Identify which cell holds the provided text, then report its [X, Y] central coordinate. 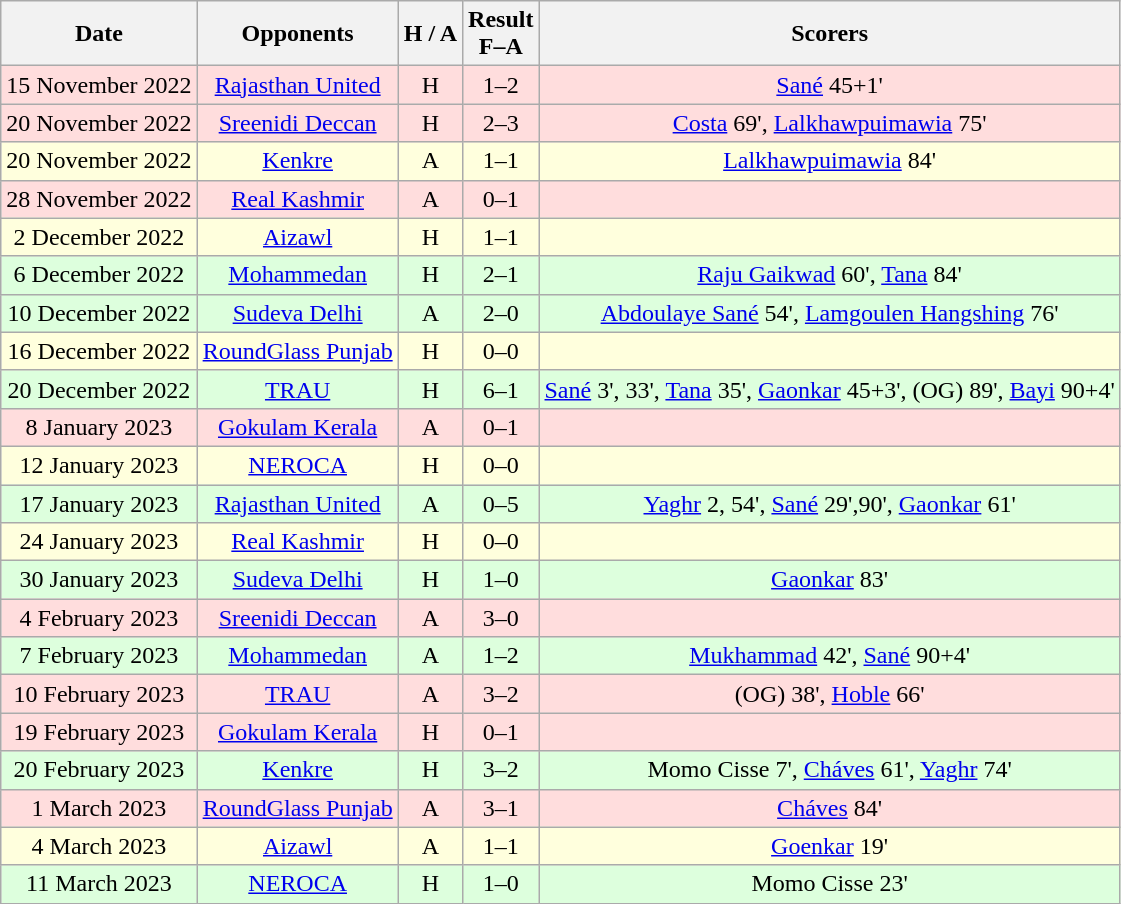
11 March 2023 [99, 884]
7 February 2023 [99, 656]
4 February 2023 [99, 618]
10 December 2022 [99, 313]
2–3 [501, 123]
30 January 2023 [99, 580]
Momo Cisse 23' [830, 884]
10 February 2023 [99, 694]
20 December 2022 [99, 389]
Goenkar 19' [830, 846]
Cháves 84' [830, 808]
0–5 [501, 503]
6–1 [501, 389]
28 November 2022 [99, 199]
16 December 2022 [99, 351]
6 December 2022 [99, 275]
Scorers [830, 34]
24 January 2023 [99, 542]
2–1 [501, 275]
4 March 2023 [99, 846]
Raju Gaikwad 60', Tana 84' [830, 275]
20 February 2023 [99, 770]
Yaghr 2, 54', Sané 29',90', Gaonkar 61' [830, 503]
1 March 2023 [99, 808]
2 December 2022 [99, 237]
12 January 2023 [99, 465]
Sané 3', 33', Tana 35', Gaonkar 45+3', (OG) 89', Bayi 90+4' [830, 389]
Sané 45+1' [830, 85]
2–0 [501, 313]
Abdoulaye Sané 54', Lamgoulen Hangshing 76' [830, 313]
Momo Cisse 7', Cháves 61', Yaghr 74' [830, 770]
3–0 [501, 618]
15 November 2022 [99, 85]
(OG) 38', Hoble 66' [830, 694]
H / A [430, 34]
Opponents [298, 34]
8 January 2023 [99, 427]
Mukhammad 42', Sané 90+4' [830, 656]
3–1 [501, 808]
ResultF–A [501, 34]
19 February 2023 [99, 732]
Costa 69', Lalkhawpuimawia 75' [830, 123]
Date [99, 34]
Lalkhawpuimawia 84' [830, 161]
Gaonkar 83' [830, 580]
17 January 2023 [99, 503]
